Return [X, Y] of the center of cell containing provided text 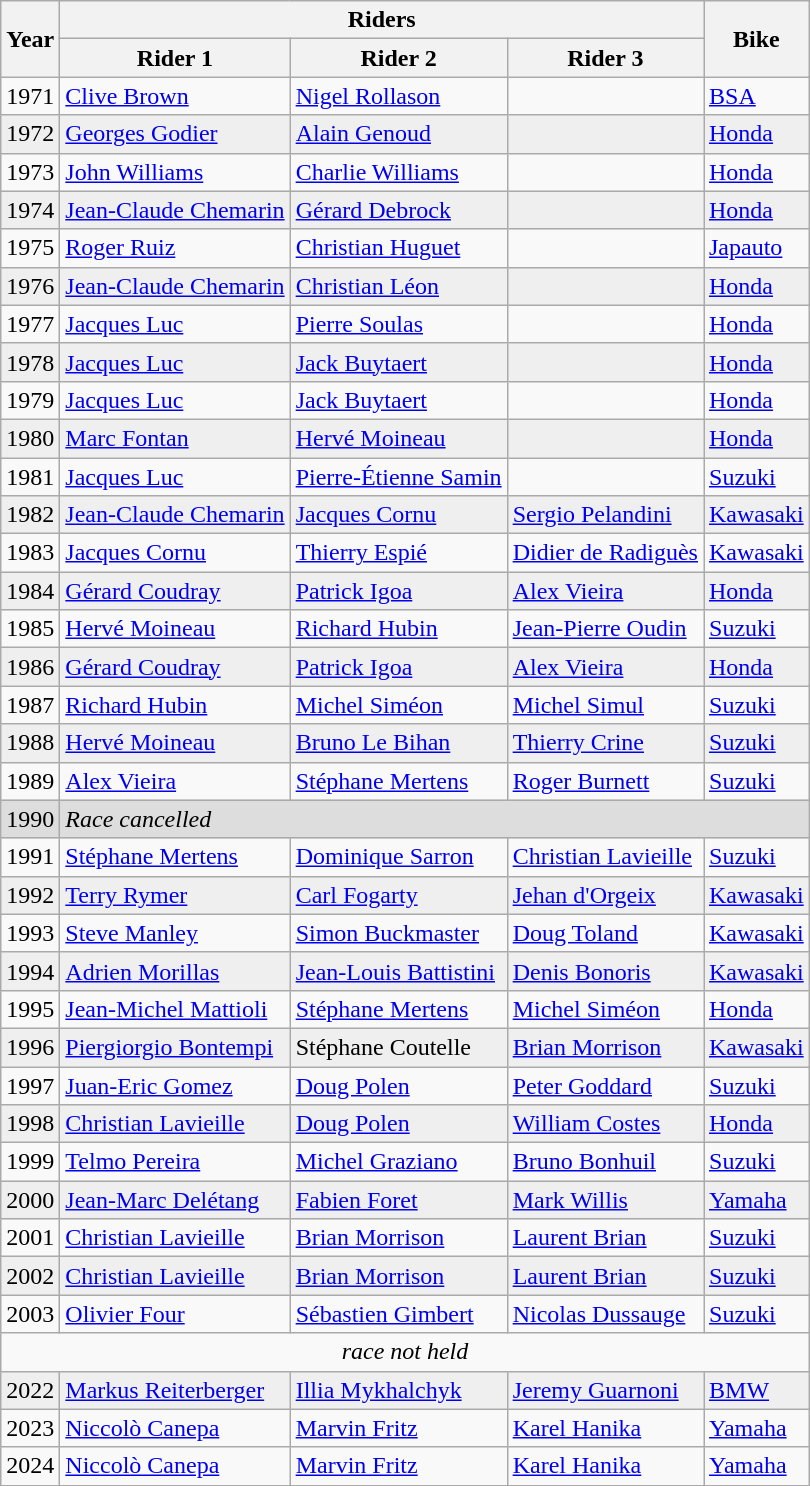
Jeremy Guarnoni [605, 1390]
1981 [30, 477]
Jean-Michel Mattioli [175, 1009]
Christian Huguet [398, 248]
1994 [30, 971]
1988 [30, 743]
Telmo Pereira [175, 1162]
Rider 3 [605, 58]
Pierre Soulas [398, 324]
1984 [30, 591]
Roger Ruiz [175, 248]
2023 [30, 1428]
Dominique Sarron [398, 857]
Jean-Pierre Oudin [605, 629]
2003 [30, 1314]
1991 [30, 857]
John Williams [175, 172]
1983 [30, 553]
Japauto [757, 248]
Stéphane Coutelle [398, 1047]
Terry Rymer [175, 895]
Thierry Crine [605, 743]
1979 [30, 400]
2022 [30, 1390]
1986 [30, 667]
1985 [30, 629]
1995 [30, 1009]
1973 [30, 172]
race not held [405, 1352]
Rider 1 [175, 58]
Simon Buckmaster [398, 933]
1980 [30, 438]
Gérard Debrock [398, 210]
Pierre-Étienne Samin [398, 477]
Jean-Louis Battistini [398, 971]
1999 [30, 1162]
Juan-Eric Gomez [175, 1085]
Nicolas Dussauge [605, 1314]
Marc Fontan [175, 438]
1990 [30, 819]
1997 [30, 1085]
1976 [30, 286]
Sébastien Gimbert [398, 1314]
BMW [757, 1390]
1987 [30, 705]
1971 [30, 96]
Georges Godier [175, 134]
Didier de Radiguès [605, 553]
Michel Simul [605, 705]
Jean-Marc Delétang [175, 1200]
1989 [30, 781]
Mark Willis [605, 1200]
1982 [30, 515]
BSA [757, 96]
Michel Graziano [398, 1162]
Thierry Espié [398, 553]
1993 [30, 933]
Olivier Four [175, 1314]
William Costes [605, 1124]
Markus Reiterberger [175, 1390]
1992 [30, 895]
Rider 2 [398, 58]
1996 [30, 1047]
Jehan d'Orgeix [605, 895]
Bruno Le Bihan [398, 743]
Piergiorgio Bontempi [175, 1047]
Race cancelled [434, 819]
Roger Burnett [605, 781]
2000 [30, 1200]
1975 [30, 248]
Doug Toland [605, 933]
1977 [30, 324]
Charlie Williams [398, 172]
Christian Léon [398, 286]
Steve Manley [175, 933]
Peter Goddard [605, 1085]
Bruno Bonhuil [605, 1162]
Riders [382, 20]
Adrien Morillas [175, 971]
1972 [30, 134]
2002 [30, 1276]
Illia Mykhalchyk [398, 1390]
2001 [30, 1238]
Bike [757, 39]
1998 [30, 1124]
Carl Fogarty [398, 895]
2024 [30, 1466]
Denis Bonoris [605, 971]
Year [30, 39]
Nigel Rollason [398, 96]
Sergio Pelandini [605, 515]
Clive Brown [175, 96]
1974 [30, 210]
1978 [30, 362]
Alain Genoud [398, 134]
Fabien Foret [398, 1200]
